Locate the cell with the specified text and output its (x, y) center coordinate. 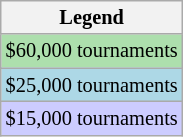
$15,000 tournaments (92, 118)
$25,000 tournaments (92, 85)
Legend (92, 17)
$60,000 tournaments (92, 51)
